Return (x, y) of the center of cell containing provided text 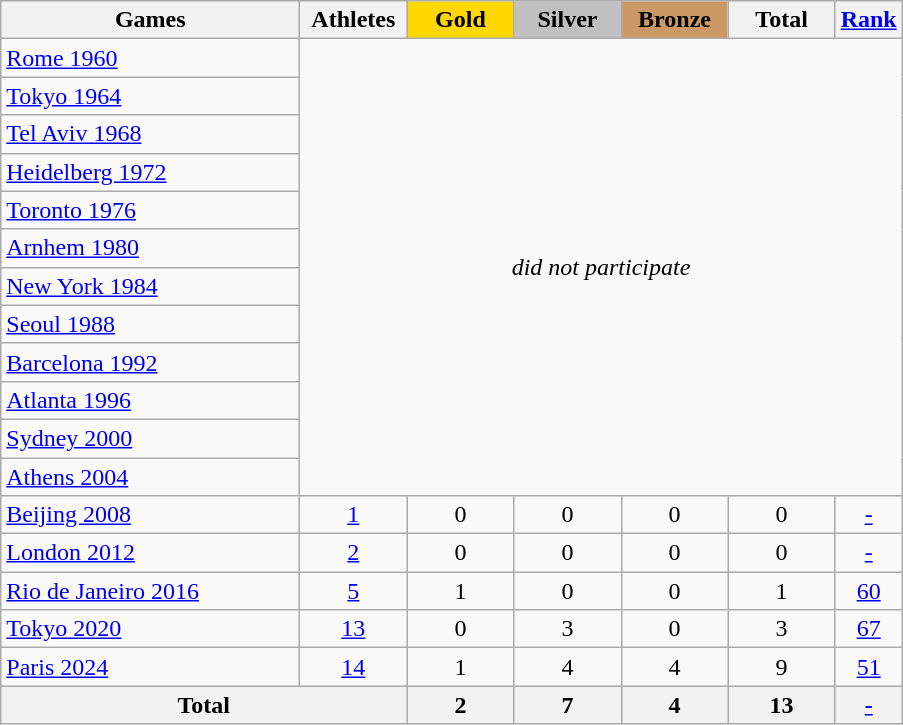
Arnhem 1980 (150, 248)
5 (354, 591)
Rome 1960 (150, 58)
Athletes (354, 20)
7 (568, 705)
Atlanta 1996 (150, 400)
9 (782, 667)
Silver (568, 20)
Tokyo 2020 (150, 629)
did not participate (601, 268)
Rio de Janeiro 2016 (150, 591)
14 (354, 667)
Tokyo 1964 (150, 96)
67 (868, 629)
Beijing 2008 (150, 515)
Barcelona 1992 (150, 362)
New York 1984 (150, 286)
Heidelberg 1972 (150, 172)
60 (868, 591)
Seoul 1988 (150, 324)
51 (868, 667)
Rank (868, 20)
London 2012 (150, 553)
Toronto 1976 (150, 210)
Gold (460, 20)
Bronze (674, 20)
Paris 2024 (150, 667)
Games (150, 20)
Sydney 2000 (150, 438)
Athens 2004 (150, 477)
Tel Aviv 1968 (150, 134)
